Identify which cell holds the provided text, then report its [x, y] central coordinate. 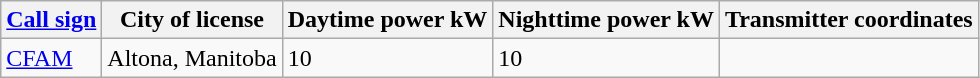
City of license [192, 20]
Call sign [52, 20]
Daytime power kW [388, 20]
Transmitter coordinates [848, 20]
Altona, Manitoba [192, 58]
CFAM [52, 58]
Nighttime power kW [606, 20]
